Return [X, Y] of the center of cell containing provided text 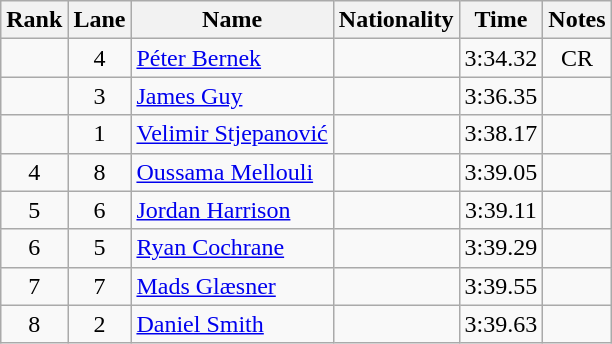
CR [577, 58]
3:39.05 [501, 172]
Name [232, 20]
Time [501, 20]
Lane [100, 20]
1 [100, 134]
3:34.32 [501, 58]
2 [100, 324]
Velimir Stjepanović [232, 134]
Rank [34, 20]
James Guy [232, 96]
3:39.11 [501, 210]
3:39.63 [501, 324]
3:39.55 [501, 286]
Daniel Smith [232, 324]
3:38.17 [501, 134]
Nationality [396, 20]
3:36.35 [501, 96]
Péter Bernek [232, 58]
Mads Glæsner [232, 286]
Ryan Cochrane [232, 248]
3 [100, 96]
3:39.29 [501, 248]
Notes [577, 20]
Oussama Mellouli [232, 172]
Jordan Harrison [232, 210]
